Output the (x, y) coordinate of the center of the cell containing the given text.  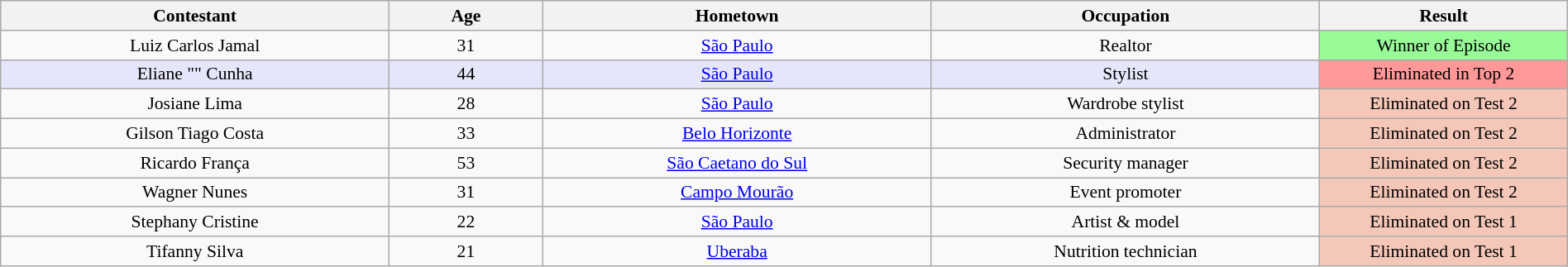
28 (466, 104)
Luiz Carlos Jamal (195, 45)
Ricardo França (195, 163)
Wardrobe stylist (1126, 104)
Eliane "" Cunha (195, 74)
Result (1444, 16)
Belo Horizonte (737, 134)
São Caetano do Sul (737, 163)
53 (466, 163)
22 (466, 222)
Josiane Lima (195, 104)
Winner of Episode (1444, 45)
Uberaba (737, 251)
21 (466, 251)
44 (466, 74)
Artist & model (1126, 222)
Tifanny Silva (195, 251)
Stephany Cristine (195, 222)
Stylist (1126, 74)
Gilson Tiago Costa (195, 134)
Occupation (1126, 16)
Eliminated in Top 2 (1444, 74)
Nutrition technician (1126, 251)
Event promoter (1126, 193)
33 (466, 134)
Hometown (737, 16)
Realtor (1126, 45)
Wagner Nunes (195, 193)
Administrator (1126, 134)
Age (466, 16)
Contestant (195, 16)
Campo Mourão (737, 193)
Security manager (1126, 163)
